Find where the given text appears and provide that cell's center as (x, y) coordinate. 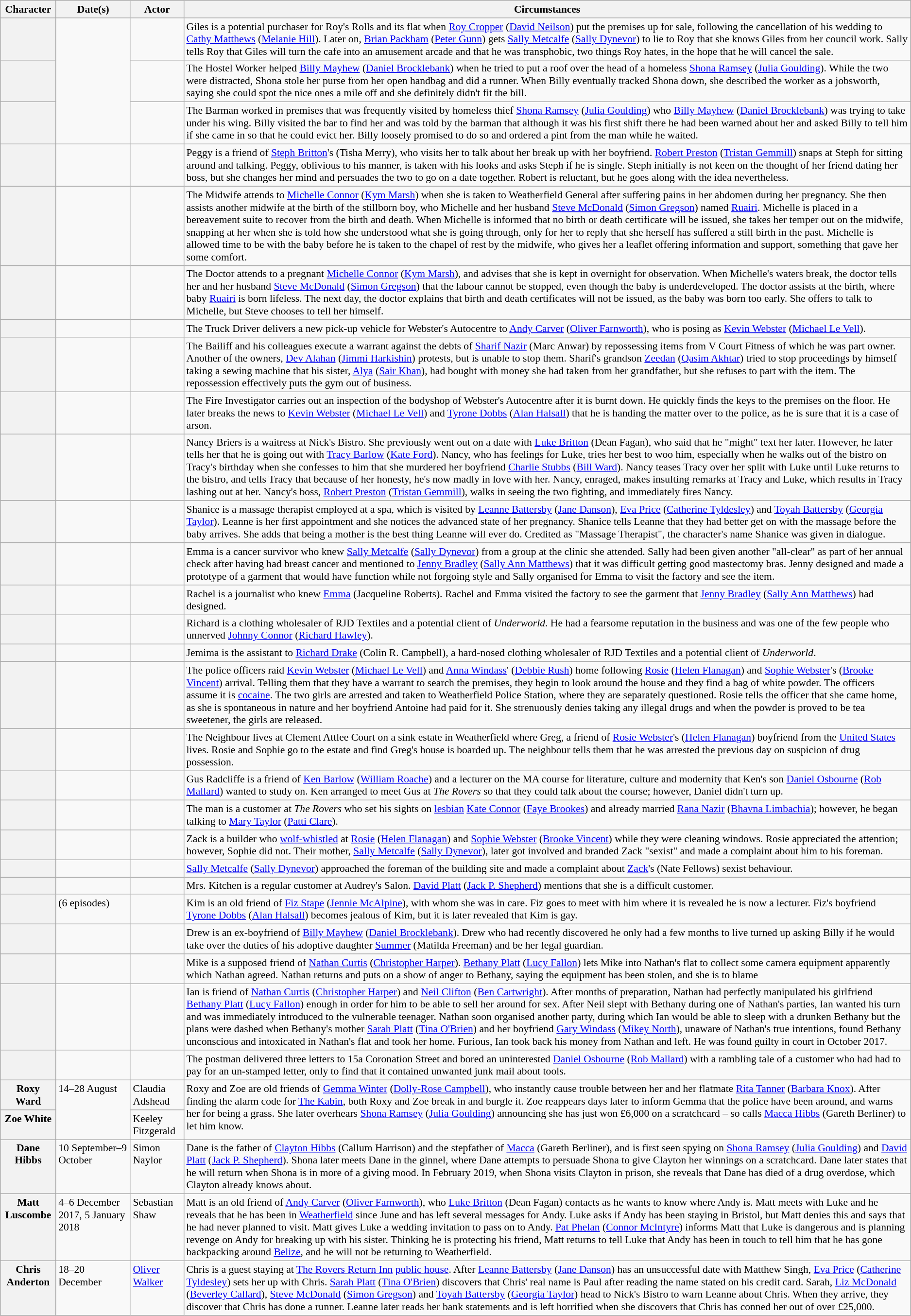
4–6 December 2017, 5 January 2018 (93, 1228)
Matt Luscombe (28, 1228)
18–20 December (93, 1288)
Actor (157, 9)
Keeley Fitzgerald (157, 1125)
(6 episodes) (93, 910)
Circumstances (547, 9)
Zoe White (28, 1125)
Mrs. Kitchen is a regular customer at Audrey's Salon. David Platt (Jack P. Shepherd) mentions that she is a difficult customer. (547, 886)
Jemima is the assistant to Richard Drake (Colin R. Campbell), a hard-nosed clothing wholesaler of RJD Textiles and a potential client of Underworld. (547, 653)
Dane Hibbs (28, 1167)
14–28 August (93, 1110)
Character (28, 9)
Roxy Ward (28, 1095)
Chris Anderton (28, 1288)
10 September–9 October (93, 1167)
Sally Metcalfe (Sally Dynevor) approached the foreman of the building site and made a complaint about Zack's (Nate Fellows) sexist behaviour. (547, 868)
Oliver Walker (157, 1288)
Sebastian Shaw (157, 1228)
Claudia Adshead (157, 1095)
Simon Naylor (157, 1167)
Date(s) (93, 9)
